Output the (x, y) coordinate of the center of the cell containing the given text.  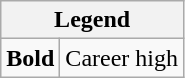
Legend (92, 20)
Bold (30, 58)
Career high (122, 58)
